Return the [x, y] coordinate for the center point of the cell that contains the specified text.  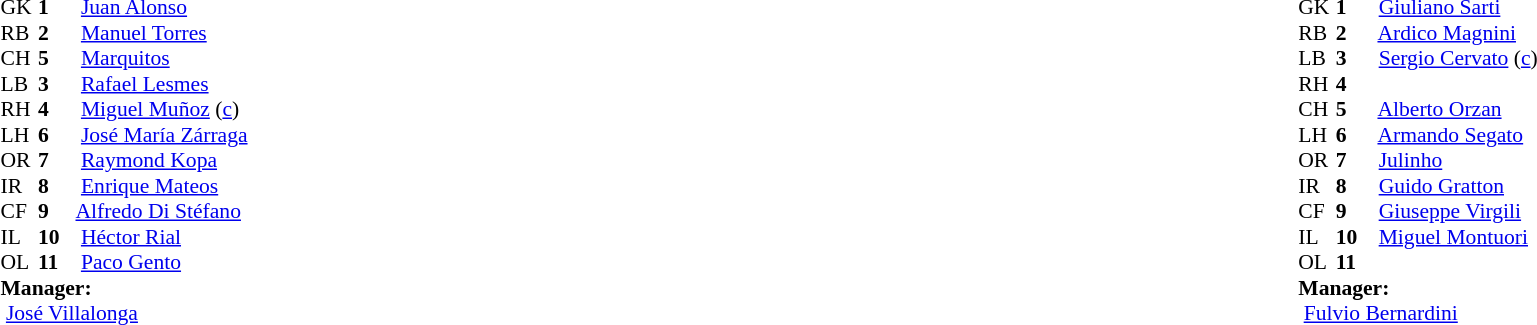
Enrique Mateos [162, 186]
Giuseppe Virgili [1455, 211]
Paco Gento [162, 263]
Manuel Torres [162, 33]
José María Zárraga [162, 135]
Miguel Montuori [1455, 237]
Ardico Magnini [1455, 33]
Rafael Lesmes [162, 84]
Armando Segato [1455, 135]
Héctor Rial [162, 237]
Sergio Cervato (c) [1455, 59]
Marquitos [162, 59]
Alberto Orzan [1455, 109]
Miguel Muñoz (c) [162, 109]
Guido Gratton [1455, 186]
Julinho [1455, 161]
Alfredo Di Stéfano [162, 211]
Raymond Kopa [162, 161]
